Return [x, y] of the center of cell containing provided text 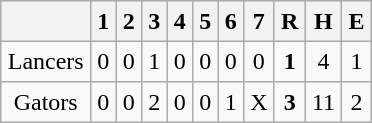
6 [231, 21]
Gators [46, 102]
H [324, 21]
E [357, 21]
X [258, 102]
11 [324, 102]
5 [205, 21]
R [290, 21]
Lancers [46, 61]
7 [258, 21]
